Provide the (x, y) coordinate of the cell's center where the given text is located.  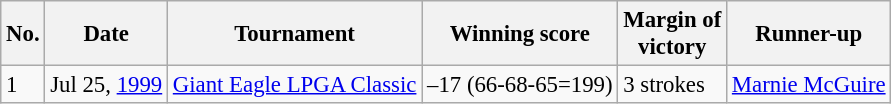
Tournament (295, 34)
3 strokes (672, 85)
Marnie McGuire (809, 85)
1 (23, 85)
Runner-up (809, 34)
No. (23, 34)
Winning score (520, 34)
Date (106, 34)
Giant Eagle LPGA Classic (295, 85)
Margin of victory (672, 34)
–17 (66-68-65=199) (520, 85)
Jul 25, 1999 (106, 85)
